From the cell containing the given text, extract its center point as (X, Y) coordinate. 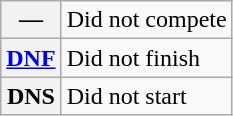
DNS (31, 96)
Did not compete (146, 20)
— (31, 20)
DNF (31, 58)
Did not start (146, 96)
Did not finish (146, 58)
